Search for the cell housing the specified text and yield its [X, Y] center coordinate. 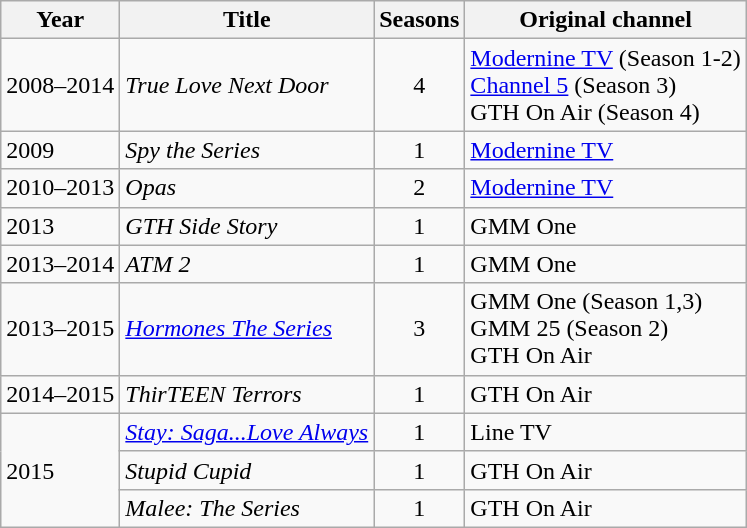
4 [420, 85]
Spy the Series [247, 150]
Stupid Cupid [247, 470]
Stay: Saga...Love Always [247, 432]
Modernine TV (Season 1-2)Channel 5 (Season 3)GTH On Air (Season 4) [606, 85]
2009 [60, 150]
GMM One (Season 1,3)GMM 25 (Season 2)GTH On Air [606, 329]
Line TV [606, 432]
Malee: The Series [247, 508]
Title [247, 20]
2013 [60, 226]
True Love Next Door [247, 85]
2013–2014 [60, 264]
Hormones The Series [247, 329]
Opas [247, 188]
Original channel [606, 20]
Year [60, 20]
2 [420, 188]
Seasons [420, 20]
2013–2015 [60, 329]
ATM 2 [247, 264]
ThirTEEN Terrors [247, 394]
2008–2014 [60, 85]
3 [420, 329]
2014–2015 [60, 394]
2015 [60, 470]
GTH Side Story [247, 226]
2010–2013 [60, 188]
